Provide the [X, Y] coordinate of the cell's center where the given text is located.  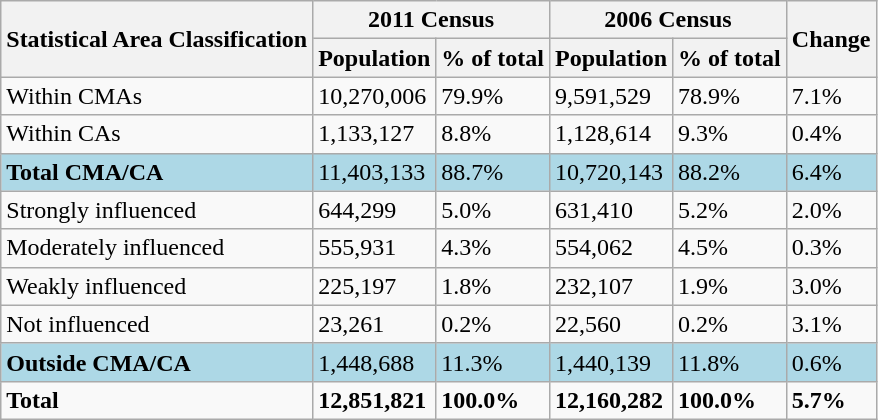
Total [157, 400]
88.2% [730, 172]
4.3% [493, 248]
5.7% [831, 400]
3.1% [831, 324]
Within CMAs [157, 96]
0.4% [831, 134]
0.3% [831, 248]
Strongly influenced [157, 210]
9.3% [730, 134]
Statistical Area Classification [157, 39]
Outside CMA/CA [157, 362]
1,128,614 [610, 134]
11.8% [730, 362]
232,107 [610, 286]
Moderately influenced [157, 248]
555,931 [374, 248]
Total CMA/CA [157, 172]
631,410 [610, 210]
12,851,821 [374, 400]
225,197 [374, 286]
8.8% [493, 134]
5.0% [493, 210]
79.9% [493, 96]
23,261 [374, 324]
Weakly influenced [157, 286]
1,133,127 [374, 134]
2.0% [831, 210]
644,299 [374, 210]
9,591,529 [610, 96]
88.7% [493, 172]
2006 Census [668, 20]
1.9% [730, 286]
554,062 [610, 248]
Within CAs [157, 134]
1,448,688 [374, 362]
11,403,133 [374, 172]
Not influenced [157, 324]
0.6% [831, 362]
1.8% [493, 286]
5.2% [730, 210]
78.9% [730, 96]
11.3% [493, 362]
2011 Census [432, 20]
10,720,143 [610, 172]
1,440,139 [610, 362]
6.4% [831, 172]
Change [831, 39]
7.1% [831, 96]
12,160,282 [610, 400]
3.0% [831, 286]
4.5% [730, 248]
10,270,006 [374, 96]
22,560 [610, 324]
